Identify which cell holds the provided text, then report its [X, Y] central coordinate. 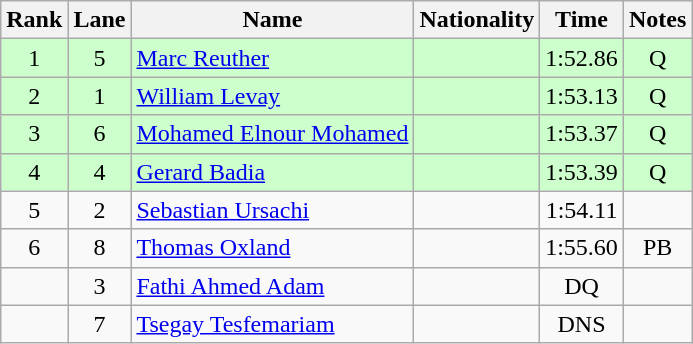
Notes [657, 20]
Sebastian Ursachi [272, 210]
1:55.60 [582, 248]
Name [272, 20]
Tsegay Tesfemariam [272, 324]
1:54.11 [582, 210]
Thomas Oxland [272, 248]
Nationality [477, 20]
PB [657, 248]
Rank [34, 20]
William Levay [272, 96]
Lane [100, 20]
Mohamed Elnour Mohamed [272, 134]
7 [100, 324]
DQ [582, 286]
Fathi Ahmed Adam [272, 286]
1:52.86 [582, 58]
Marc Reuther [272, 58]
DNS [582, 324]
Gerard Badia [272, 172]
Time [582, 20]
1:53.13 [582, 96]
1:53.37 [582, 134]
8 [100, 248]
1:53.39 [582, 172]
